For the text-containing cell, return its midpoint in (X, Y) coordinate format. 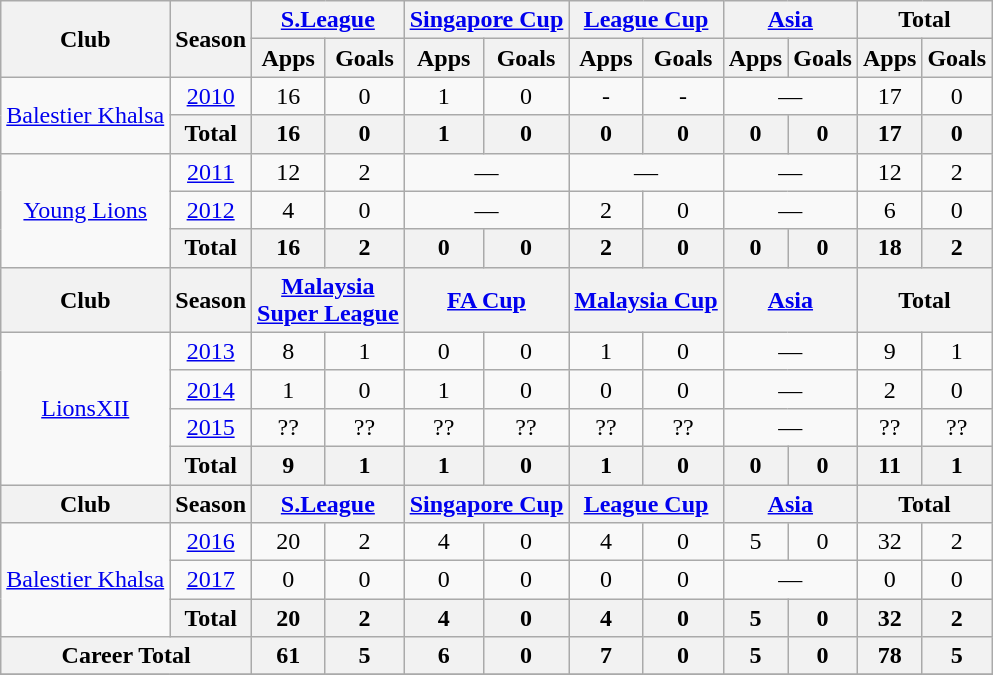
2016 (211, 542)
Young Lions (86, 210)
8 (288, 351)
LionsXII (86, 408)
2013 (211, 351)
Malaysia Cup (646, 300)
18 (889, 248)
MalaysiaSuper League (328, 300)
61 (288, 656)
2011 (211, 172)
2010 (211, 96)
11 (889, 465)
2015 (211, 427)
7 (606, 656)
2012 (211, 210)
2014 (211, 389)
78 (889, 656)
Career Total (126, 656)
2017 (211, 580)
FA Cup (486, 300)
